Detect which cell encompasses the target text, then output its [X, Y] center coordinate. 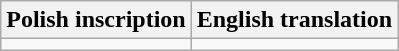
Polish inscription [96, 20]
English translation [294, 20]
